Determine the (x, y) coordinate at the center of the cell enclosing the given text.  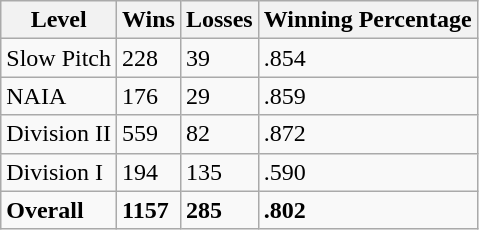
135 (219, 172)
Losses (219, 20)
176 (149, 96)
Level (59, 20)
.854 (368, 58)
559 (149, 134)
39 (219, 58)
Division II (59, 134)
228 (149, 58)
82 (219, 134)
Winning Percentage (368, 20)
285 (219, 210)
.590 (368, 172)
29 (219, 96)
1157 (149, 210)
.872 (368, 134)
.859 (368, 96)
Division I (59, 172)
Wins (149, 20)
NAIA (59, 96)
.802 (368, 210)
194 (149, 172)
Slow Pitch (59, 58)
Overall (59, 210)
